Pinpoint the cell where the given text exists, returning its [X, Y] midpoint coordinate. 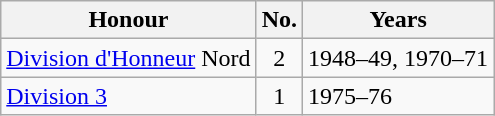
1948–49, 1970–71 [398, 58]
2 [279, 58]
Years [398, 20]
Division 3 [128, 96]
Division d'Honneur Nord [128, 58]
1975–76 [398, 96]
Honour [128, 20]
No. [279, 20]
1 [279, 96]
